Pinpoint the cell where the given text exists, returning its (x, y) midpoint coordinate. 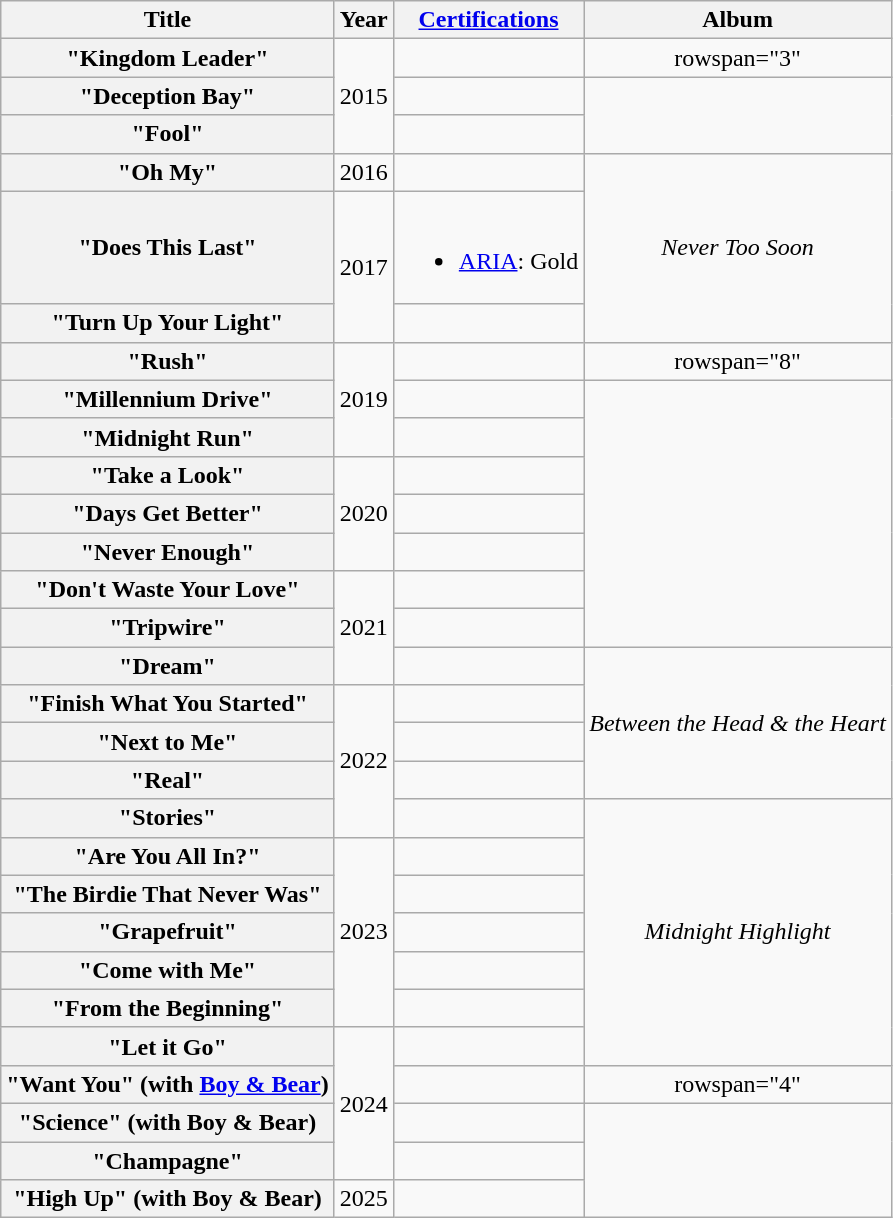
rowspan="8" (738, 361)
Midnight Highlight (738, 932)
Between the Head & the Heart (738, 723)
"Millennium Drive" (168, 399)
Never Too Soon (738, 248)
ARIA: Gold (488, 248)
2019 (364, 399)
2021 (364, 628)
Title (168, 20)
"Never Enough" (168, 551)
"Oh My" (168, 172)
"Take a Look" (168, 475)
"Dream" (168, 666)
"High Up" (with Boy & Bear) (168, 1199)
rowspan="3" (738, 58)
Certifications (488, 20)
"Want You" (with Boy & Bear) (168, 1084)
"Are You All In?" (168, 856)
"Science" (with Boy & Bear) (168, 1122)
"Champagne" (168, 1161)
"Don't Waste Your Love" (168, 590)
"Fool" (168, 134)
"Grapefruit" (168, 932)
2020 (364, 513)
rowspan="4" (738, 1084)
2017 (364, 266)
"Next to Me" (168, 742)
"Rush" (168, 361)
2024 (364, 1103)
Year (364, 20)
Album (738, 20)
"Does This Last" (168, 248)
"Kingdom Leader" (168, 58)
2016 (364, 172)
"The Birdie That Never Was" (168, 894)
"Tripwire" (168, 628)
2015 (364, 96)
2025 (364, 1199)
"Stories" (168, 818)
"Deception Bay" (168, 96)
"Days Get Better" (168, 513)
"Turn Up Your Light" (168, 323)
2023 (364, 932)
"Real" (168, 780)
"Let it Go" (168, 1046)
2022 (364, 761)
"Midnight Run" (168, 437)
"From the Beginning" (168, 1008)
"Finish What You Started" (168, 704)
"Come with Me" (168, 970)
